Identify which cell holds the provided text, then report its (X, Y) central coordinate. 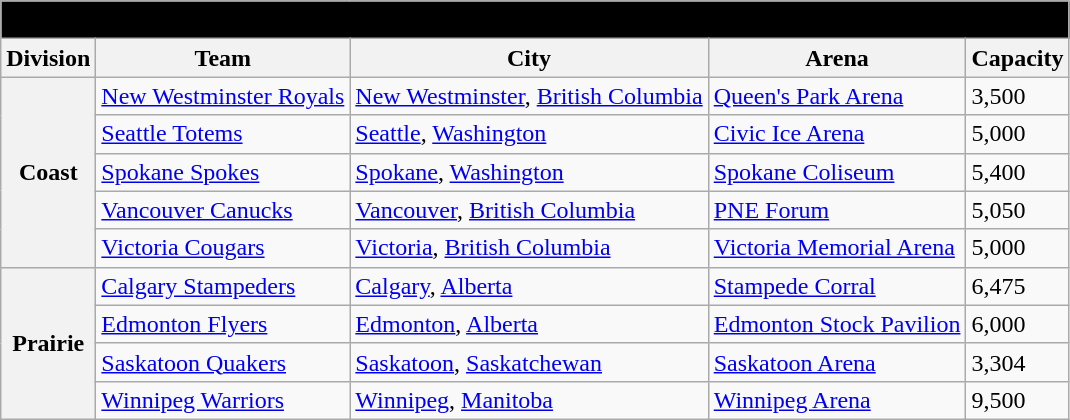
Calgary Stampeders (223, 286)
Seattle Totems (223, 134)
Prairie (48, 343)
Team (223, 58)
Saskatoon, Saskatchewan (529, 362)
Spokane Spokes (223, 172)
Spokane, Washington (529, 172)
Saskatoon Quakers (223, 362)
Vancouver, British Columbia (529, 210)
City (529, 58)
Saskatoon Arena (837, 362)
Spokane Coliseum (837, 172)
Vancouver Canucks (223, 210)
Victoria Cougars (223, 248)
Queen's Park Arena (837, 96)
New Westminster, British Columbia (529, 96)
Edmonton, Alberta (529, 324)
6,475 (1018, 286)
PNE Forum (837, 210)
Coast (48, 172)
Edmonton Stock Pavilion (837, 324)
5,050 (1018, 210)
5,400 (1018, 172)
Division (48, 58)
Edmonton Flyers (223, 324)
Stampede Corral (837, 286)
Arena (837, 58)
3,304 (1018, 362)
Seattle, Washington (529, 134)
New Westminster Royals (223, 96)
Winnipeg Warriors (223, 400)
Winnipeg Arena (837, 400)
Winnipeg, Manitoba (529, 400)
Civic Ice Arena (837, 134)
1958–59 Western Hockey League (535, 20)
Victoria Memorial Arena (837, 248)
Victoria, British Columbia (529, 248)
Calgary, Alberta (529, 286)
Capacity (1018, 58)
9,500 (1018, 400)
3,500 (1018, 96)
6,000 (1018, 324)
